Detect which cell encompasses the target text, then output its (x, y) center coordinate. 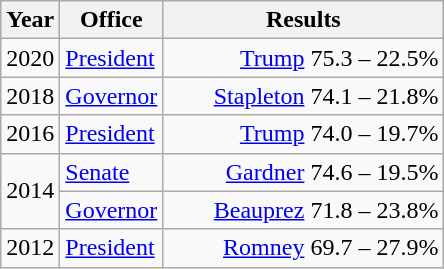
2020 (30, 58)
2012 (30, 248)
Trump 74.0 – 19.7% (304, 134)
Year (30, 20)
Stapleton 74.1 – 21.8% (304, 96)
2014 (30, 191)
Gardner 74.6 – 19.5% (304, 172)
Senate (112, 172)
Romney 69.7 – 27.9% (304, 248)
2016 (30, 134)
Beauprez 71.8 – 23.8% (304, 210)
Trump 75.3 – 22.5% (304, 58)
Office (112, 20)
Results (304, 20)
2018 (30, 96)
